Capture the cell that displays the provided text and extract its [x, y] central coordinate. 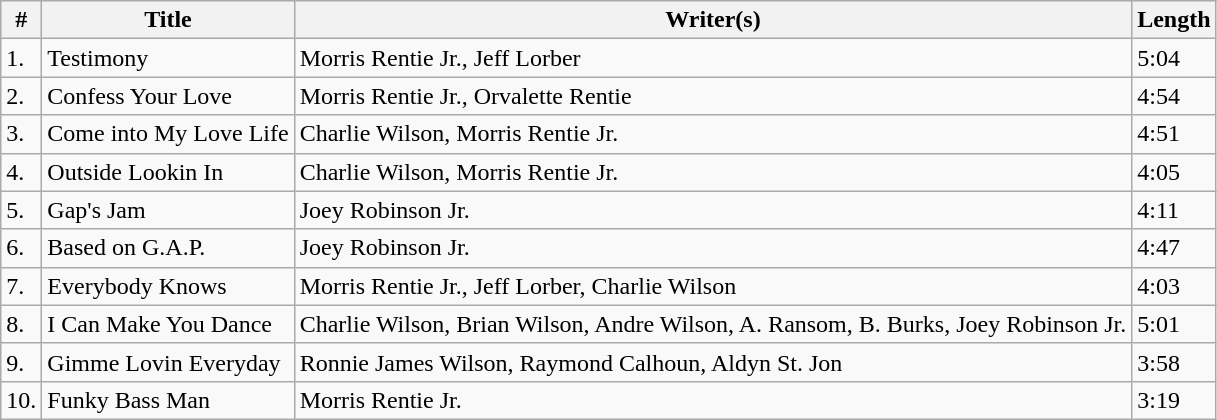
8. [22, 324]
2. [22, 96]
1. [22, 58]
6. [22, 248]
Writer(s) [713, 20]
# [22, 20]
Length [1174, 20]
Based on G.A.P. [168, 248]
3:19 [1174, 400]
I Can Make You Dance [168, 324]
3:58 [1174, 362]
Title [168, 20]
10. [22, 400]
Come into My Love Life [168, 134]
Testimony [168, 58]
Gimme Lovin Everyday [168, 362]
4:54 [1174, 96]
9. [22, 362]
Charlie Wilson, Brian Wilson, Andre Wilson, A. Ransom, B. Burks, Joey Robinson Jr. [713, 324]
Outside Lookin In [168, 172]
4:51 [1174, 134]
5:01 [1174, 324]
Morris Rentie Jr. [713, 400]
4:05 [1174, 172]
4:03 [1174, 286]
Confess Your Love [168, 96]
4:47 [1174, 248]
5. [22, 210]
Morris Rentie Jr., Orvalette Rentie [713, 96]
Ronnie James Wilson, Raymond Calhoun, Aldyn St. Jon [713, 362]
4. [22, 172]
4:11 [1174, 210]
5:04 [1174, 58]
7. [22, 286]
Morris Rentie Jr., Jeff Lorber, Charlie Wilson [713, 286]
Morris Rentie Jr., Jeff Lorber [713, 58]
Everybody Knows [168, 286]
Funky Bass Man [168, 400]
3. [22, 134]
Gap's Jam [168, 210]
